Identify which cell holds the provided text, then report its [x, y] central coordinate. 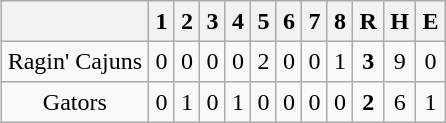
5 [264, 21]
H [400, 21]
8 [340, 21]
7 [315, 21]
4 [238, 21]
Ragin' Cajuns [75, 61]
R [368, 21]
E [431, 21]
Gators [75, 102]
9 [400, 61]
